Scan for the cell matching the given text and deliver its [X, Y] coordinate at center. 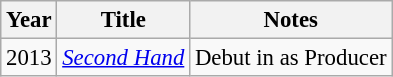
Notes [291, 20]
Year [29, 20]
Second Hand [124, 58]
Debut in as Producer [291, 58]
2013 [29, 58]
Title [124, 20]
